Capture the cell that displays the provided text and extract its [X, Y] central coordinate. 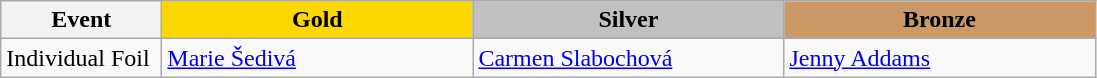
Bronze [940, 20]
Marie Šedivá [318, 58]
Silver [628, 20]
Carmen Slabochová [628, 58]
Jenny Addams [940, 58]
Individual Foil [82, 58]
Gold [318, 20]
Event [82, 20]
